For the text-containing cell, return its midpoint in (x, y) coordinate format. 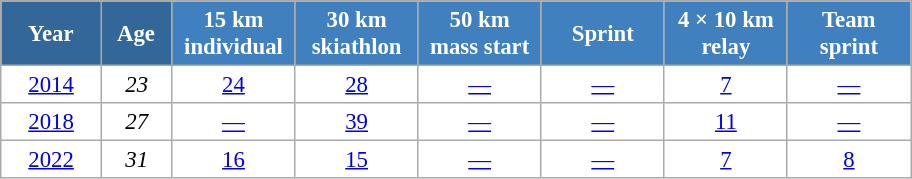
27 (136, 122)
8 (848, 160)
15 km individual (234, 34)
4 × 10 km relay (726, 34)
11 (726, 122)
39 (356, 122)
24 (234, 85)
2022 (52, 160)
2018 (52, 122)
Year (52, 34)
2014 (52, 85)
Team sprint (848, 34)
28 (356, 85)
Age (136, 34)
Sprint (602, 34)
31 (136, 160)
30 km skiathlon (356, 34)
23 (136, 85)
16 (234, 160)
50 km mass start (480, 34)
15 (356, 160)
